Scan for the cell matching the given text and deliver its [X, Y] coordinate at center. 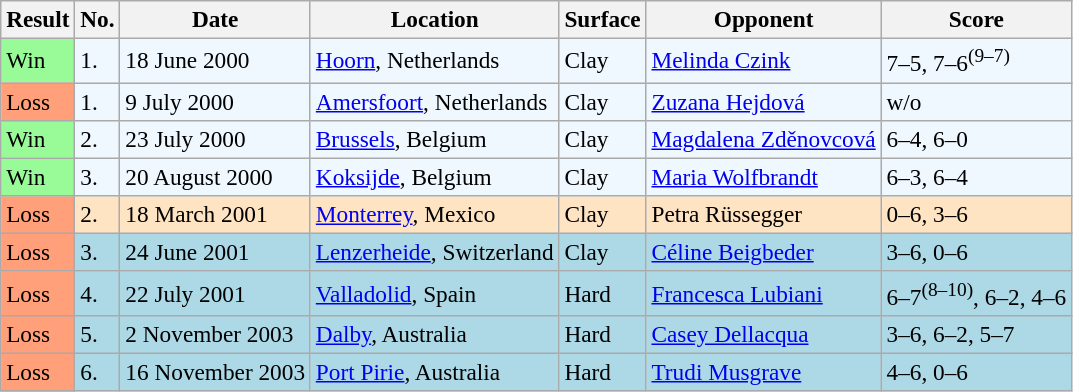
Score [976, 19]
No. [98, 19]
3–6, 6–2, 5–7 [976, 334]
Petra Rüssegger [764, 214]
6–4, 6–0 [976, 139]
Francesca Lubiani [764, 293]
Opponent [764, 19]
24 June 2001 [215, 252]
22 July 2001 [215, 293]
4–6, 0–6 [976, 372]
Brussels, Belgium [434, 139]
6–3, 6–4 [976, 177]
Surface [602, 19]
9 July 2000 [215, 101]
Dalby, Australia [434, 334]
6–7(8–10), 6–2, 4–6 [976, 293]
18 June 2000 [215, 60]
7–5, 7–6(9–7) [976, 60]
Magdalena Zděnovcová [764, 139]
Maria Wolfbrandt [764, 177]
4. [98, 293]
16 November 2003 [215, 372]
20 August 2000 [215, 177]
2 November 2003 [215, 334]
Result [38, 19]
Zuzana Hejdová [764, 101]
Date [215, 19]
Location [434, 19]
Trudi Musgrave [764, 372]
Monterrey, Mexico [434, 214]
Amersfoort, Netherlands [434, 101]
Lenzerheide, Switzerland [434, 252]
Melinda Czink [764, 60]
5. [98, 334]
18 March 2001 [215, 214]
Port Pirie, Australia [434, 372]
w/o [976, 101]
6. [98, 372]
Casey Dellacqua [764, 334]
3–6, 0–6 [976, 252]
Céline Beigbeder [764, 252]
Valladolid, Spain [434, 293]
Koksijde, Belgium [434, 177]
23 July 2000 [215, 139]
0–6, 3–6 [976, 214]
Hoorn, Netherlands [434, 60]
